Output the [X, Y] coordinate of the center of the cell containing the given text.  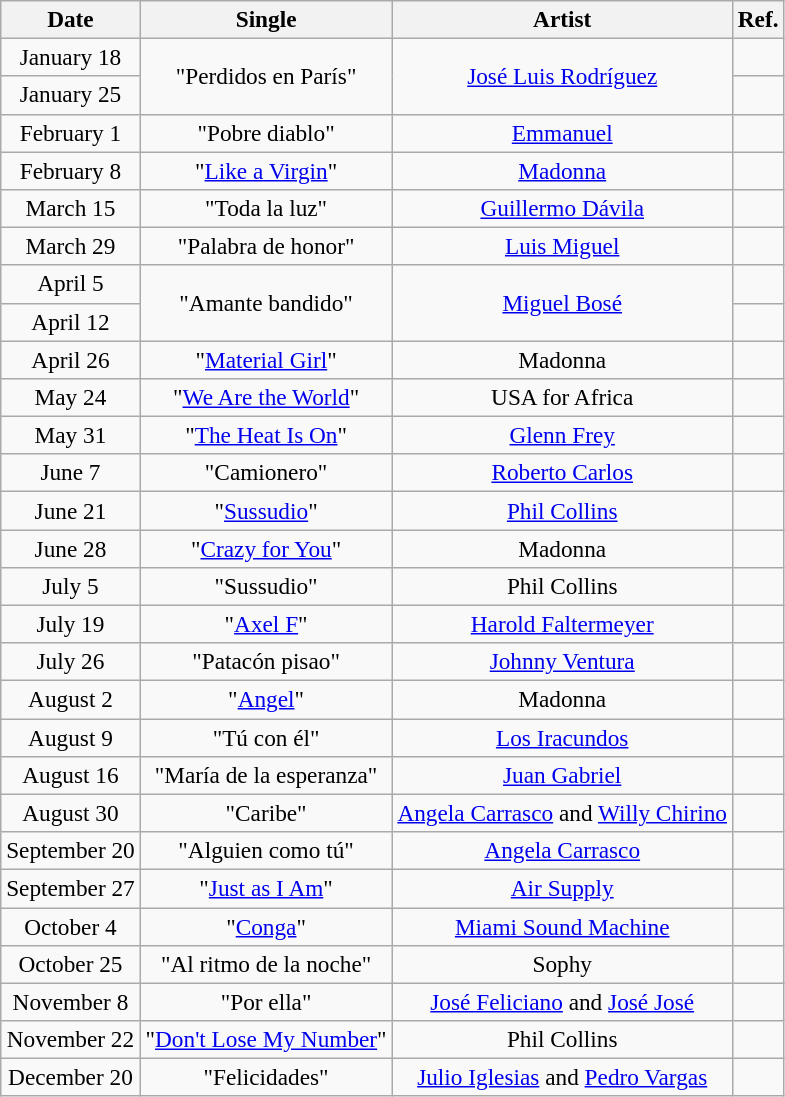
Johnny Ventura [562, 662]
May 31 [70, 435]
July 5 [70, 586]
"Por ella" [266, 1002]
June 7 [70, 473]
Air Supply [562, 888]
October 25 [70, 964]
February 8 [70, 170]
April 26 [70, 359]
Julio Iglesias and Pedro Vargas [562, 1077]
"Conga" [266, 926]
December 20 [70, 1077]
"Amante bandido" [266, 303]
April 12 [70, 322]
USA for Africa [562, 397]
March 15 [70, 208]
Angela Carrasco [562, 850]
"Perdidos en París" [266, 76]
Sophy [562, 964]
August 2 [70, 699]
June 21 [70, 510]
"Toda la luz" [266, 208]
Date [70, 19]
"Don't Lose My Number" [266, 1039]
Artist [562, 19]
"Pobre diablo" [266, 133]
"We Are the World" [266, 397]
November 22 [70, 1039]
Juan Gabriel [562, 775]
"María de la esperanza" [266, 775]
January 25 [70, 95]
"Alguien como tú" [266, 850]
August 9 [70, 737]
September 27 [70, 888]
"Al ritmo de la noche" [266, 964]
"Crazy for You" [266, 548]
Emmanuel [562, 133]
"Felicidades" [266, 1077]
November 8 [70, 1002]
"Caribe" [266, 813]
"The Heat Is On" [266, 435]
January 18 [70, 57]
Ref. [758, 19]
Glenn Frey [562, 435]
August 30 [70, 813]
José Luis Rodríguez [562, 76]
"Tú con él" [266, 737]
"Material Girl" [266, 359]
Miguel Bosé [562, 303]
Los Iracundos [562, 737]
"Axel F" [266, 624]
José Feliciano and José José [562, 1002]
Luis Miguel [562, 246]
"Patacón pisao" [266, 662]
July 19 [70, 624]
July 26 [70, 662]
Harold Faltermeyer [562, 624]
March 29 [70, 246]
"Camionero" [266, 473]
August 16 [70, 775]
June 28 [70, 548]
"Like a Virgin" [266, 170]
Guillermo Dávila [562, 208]
September 20 [70, 850]
Miami Sound Machine [562, 926]
"Angel" [266, 699]
May 24 [70, 397]
October 4 [70, 926]
"Palabra de honor" [266, 246]
February 1 [70, 133]
Angela Carrasco and Willy Chirino [562, 813]
Roberto Carlos [562, 473]
April 5 [70, 284]
Single [266, 19]
"Just as I Am" [266, 888]
